Return (X, Y) of the center of cell containing provided text 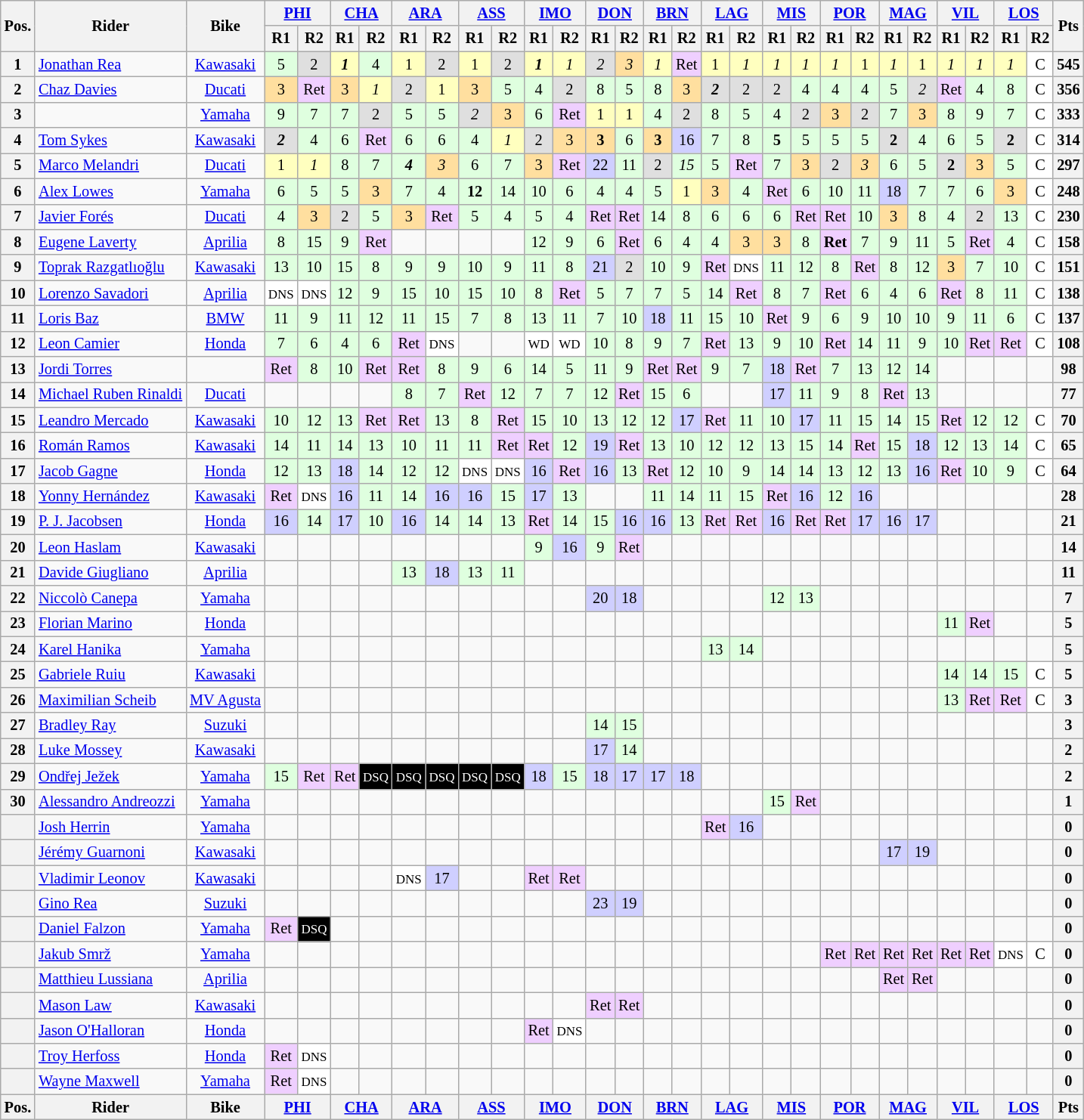
Jakub Smrž (110, 954)
Chaz Davies (110, 89)
Troy Herfoss (110, 1056)
356 (1068, 89)
Karel Hanika (110, 649)
Josh Herrin (110, 827)
Jonathan Rea (110, 64)
Michael Ruben Rinaldi (110, 394)
Niccolò Canepa (110, 598)
P. J. Jacobsen (110, 521)
Yonny Hernández (110, 497)
314 (1068, 141)
Alessandro Andreozzi (110, 802)
Wayne Maxwell (110, 1081)
Vladimir Leonov (110, 878)
MV Agusta (225, 700)
Eugene Laverty (110, 242)
138 (1068, 293)
Jason O'Halloran (110, 1031)
Bradley Ray (110, 726)
230 (1068, 217)
Leon Camier (110, 344)
Florian Marino (110, 623)
137 (1068, 318)
Jérémy Guarnoni (110, 852)
29 (18, 776)
333 (1068, 115)
Toprak Razgatlıoğlu (110, 268)
Davide Giugliano (110, 573)
Daniel Falzon (110, 929)
24 (18, 649)
Maximilian Scheib (110, 700)
Luke Mossey (110, 750)
Leandro Mercado (110, 420)
Gino Rea (110, 903)
158 (1068, 242)
Mason Law (110, 1005)
64 (1068, 471)
Javier Forés (110, 217)
26 (18, 700)
545 (1068, 64)
65 (1068, 445)
Gabriele Ruiu (110, 674)
70 (1068, 420)
77 (1068, 394)
Loris Baz (110, 318)
Lorenzo Savadori (110, 293)
Leon Haslam (110, 547)
27 (18, 726)
Matthieu Lussiana (110, 979)
Marco Melandri (110, 166)
Jordi Torres (110, 370)
30 (18, 802)
98 (1068, 370)
Alex Lowes (110, 191)
108 (1068, 344)
25 (18, 674)
Jacob Gagne (110, 471)
Ondřej Ježek (110, 776)
151 (1068, 268)
BMW (225, 318)
Tom Sykes (110, 141)
297 (1068, 166)
248 (1068, 191)
Román Ramos (110, 445)
